Output the [x, y] coordinate of the center of the cell containing the given text.  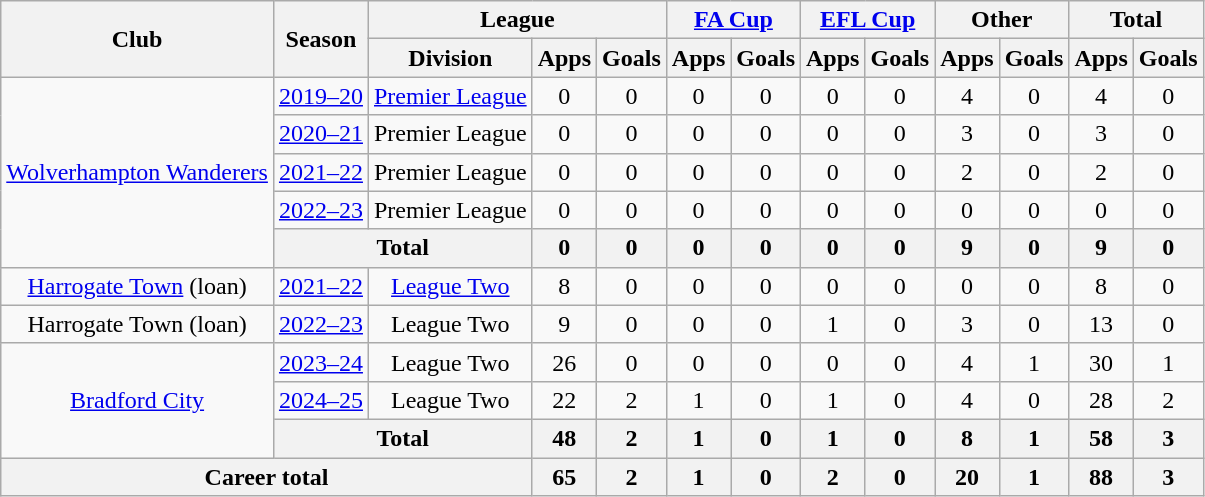
2024–25 [320, 400]
Bradford City [138, 400]
FA Cup [733, 20]
Season [320, 39]
65 [564, 477]
2020–21 [320, 134]
2019–20 [320, 96]
EFL Cup [868, 20]
88 [1101, 477]
Club [138, 39]
Division [450, 58]
48 [564, 438]
26 [564, 362]
2023–24 [320, 362]
20 [967, 477]
13 [1101, 324]
Wolverhampton Wanderers [138, 172]
Career total [266, 477]
League [517, 20]
58 [1101, 438]
30 [1101, 362]
Other [1002, 20]
28 [1101, 400]
22 [564, 400]
